Scan for the cell matching the given text and deliver its (X, Y) coordinate at center. 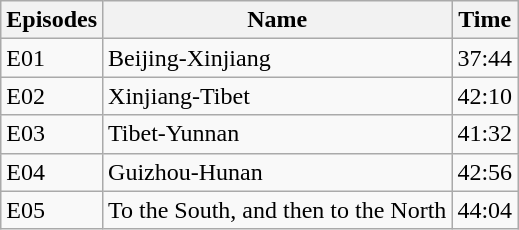
E05 (52, 210)
Name (278, 20)
44:04 (485, 210)
Guizhou-Hunan (278, 172)
Tibet-Yunnan (278, 134)
42:10 (485, 96)
To the South, and then to the North (278, 210)
Beijing-Xinjiang (278, 58)
E04 (52, 172)
E02 (52, 96)
Time (485, 20)
Episodes (52, 20)
E01 (52, 58)
37:44 (485, 58)
E03 (52, 134)
42:56 (485, 172)
41:32 (485, 134)
Xinjiang-Tibet (278, 96)
